Output the (x, y) coordinate of the center of the cell containing the given text.  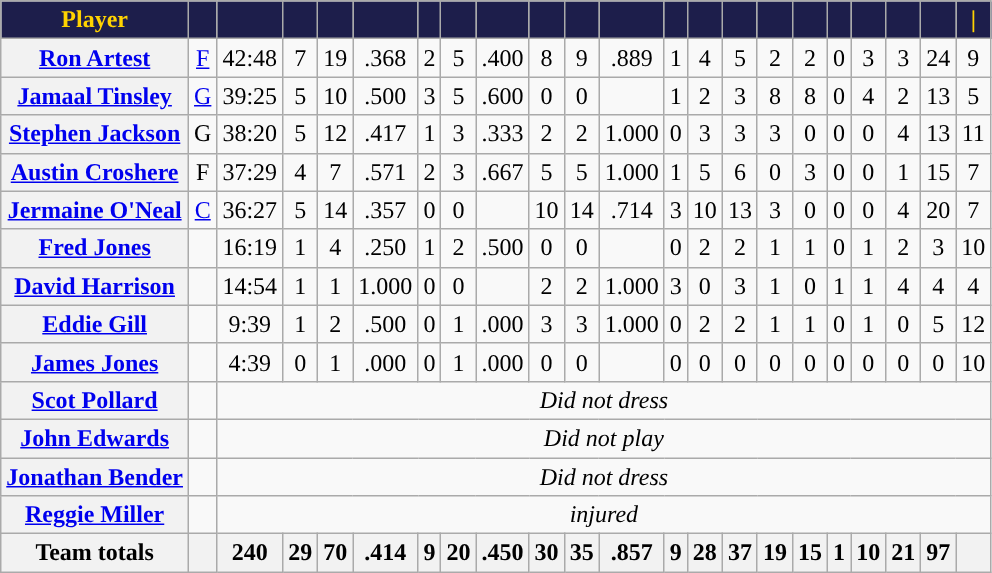
Ron Artest (95, 58)
11 (974, 134)
John Edwards (95, 438)
Reggie Miller (95, 515)
21 (904, 553)
70 (336, 553)
4:39 (250, 362)
97 (938, 553)
James Jones (95, 362)
Did not play (604, 438)
Fred Jones (95, 248)
240 (250, 553)
30 (546, 553)
9:39 (250, 324)
.714 (632, 210)
Team totals (95, 553)
39:25 (250, 96)
Jamaal Tinsley (95, 96)
Player (95, 20)
Scot Pollard (95, 400)
38:20 (250, 134)
42:48 (250, 58)
.414 (386, 553)
Jermaine O'Neal (95, 210)
24 (938, 58)
.250 (386, 248)
C (203, 210)
.600 (502, 96)
David Harrison (95, 286)
.417 (386, 134)
.571 (386, 172)
.889 (632, 58)
14:54 (250, 286)
| (974, 20)
Stephen Jackson (95, 134)
.667 (502, 172)
.450 (502, 553)
28 (704, 553)
.333 (502, 134)
37 (740, 553)
Jonathan Bender (95, 477)
36:27 (250, 210)
37:29 (250, 172)
.400 (502, 58)
16:19 (250, 248)
Eddie Gill (95, 324)
.357 (386, 210)
.857 (632, 553)
29 (300, 553)
Austin Croshere (95, 172)
.368 (386, 58)
6 (740, 172)
injured (604, 515)
35 (582, 553)
